Detect which cell encompasses the target text, then output its [X, Y] center coordinate. 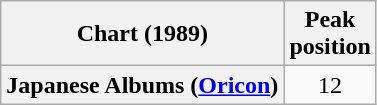
12 [330, 85]
Peak position [330, 34]
Japanese Albums (Oricon) [142, 85]
Chart (1989) [142, 34]
